Determine the (X, Y) coordinate at the center of the cell enclosing the given text.  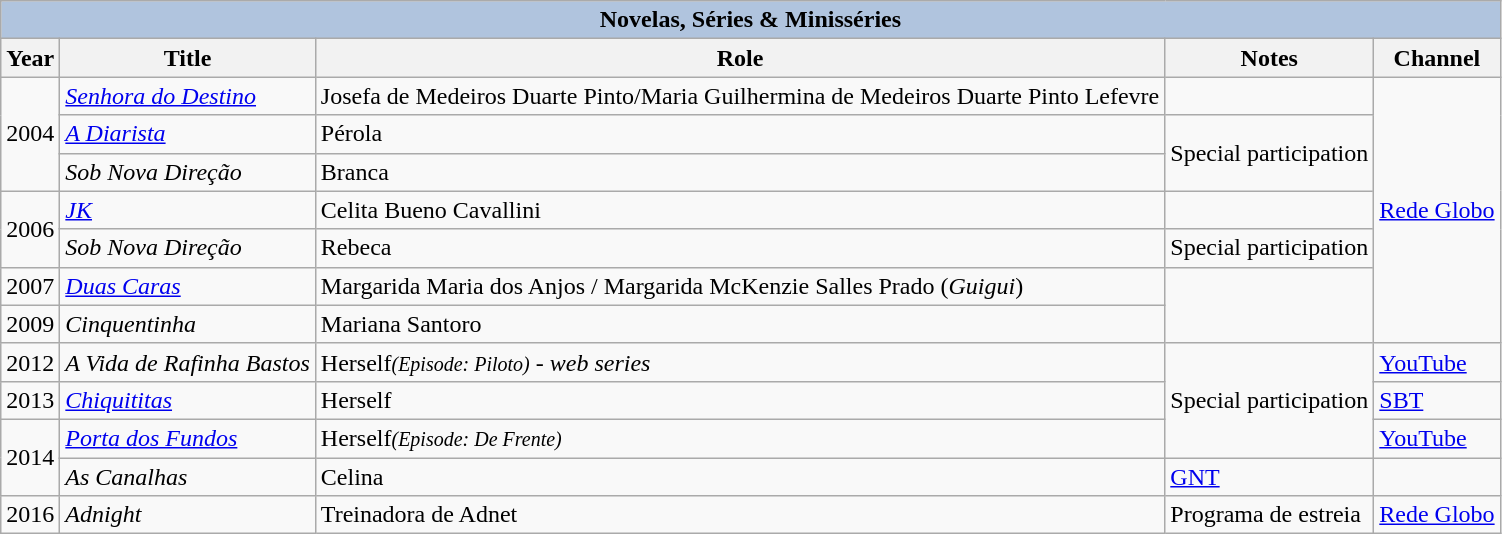
Pérola (740, 134)
Cinquentinha (188, 324)
Role (740, 58)
Margarida Maria dos Anjos / Margarida McKenzie Salles Prado (Guigui) (740, 286)
Senhora do Destino (188, 96)
2012 (30, 362)
Notes (1270, 58)
Herself(Episode: De Frente) (740, 438)
Duas Caras (188, 286)
Title (188, 58)
Josefa de Medeiros Duarte Pinto/Maria Guilhermina de Medeiros Duarte Pinto Lefevre (740, 96)
2014 (30, 457)
2016 (30, 515)
A Vida de Rafinha Bastos (188, 362)
Rebeca (740, 248)
SBT (1437, 400)
JK (188, 210)
GNT (1270, 477)
Porta dos Fundos (188, 438)
2013 (30, 400)
Branca (740, 172)
Mariana Santoro (740, 324)
Herself (740, 400)
Chiquititas (188, 400)
2006 (30, 229)
2004 (30, 134)
Celita Bueno Cavallini (740, 210)
Celina (740, 477)
2007 (30, 286)
Novelas, Séries & Minisséries (750, 20)
Herself(Episode: Piloto) - web series (740, 362)
Year (30, 58)
Programa de estreia (1270, 515)
A Diarista (188, 134)
As Canalhas (188, 477)
Treinadora de Adnet (740, 515)
Adnight (188, 515)
Channel (1437, 58)
2009 (30, 324)
